Locate the cell with the specified text and output its [x, y] center coordinate. 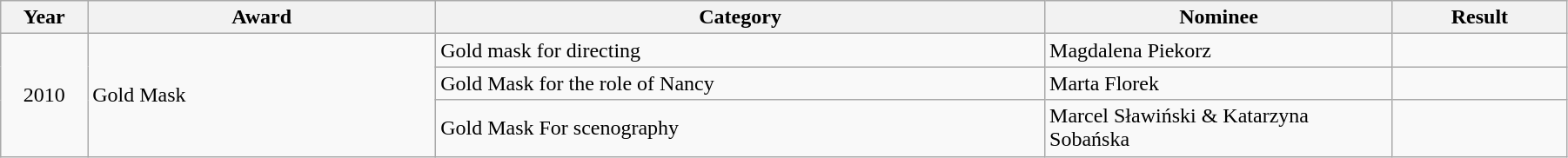
Marcel Sławiński & Katarzyna Sobańska [1219, 128]
Gold Mask [262, 95]
Category [740, 17]
Gold Mask for the role of Nancy [740, 83]
Marta Florek [1219, 83]
Gold Mask For scenography [740, 128]
Magdalena Piekorz [1219, 50]
Award [262, 17]
Year [44, 17]
2010 [44, 95]
Nominee [1219, 17]
Result [1479, 17]
Gold mask for directing [740, 50]
